Capture the cell that displays the provided text and extract its (X, Y) central coordinate. 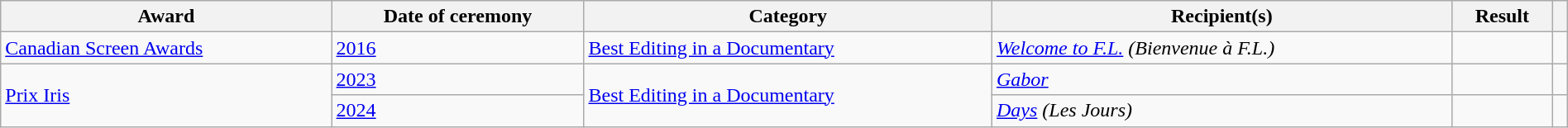
2023 (458, 79)
Date of ceremony (458, 17)
Category (787, 17)
2024 (458, 111)
2016 (458, 48)
Welcome to F.L. (Bienvenue à F.L.) (1221, 48)
Award (166, 17)
Prix Iris (166, 95)
Canadian Screen Awards (166, 48)
Recipient(s) (1221, 17)
Result (1502, 17)
Gabor (1221, 79)
Days (Les Jours) (1221, 111)
